Detect which cell encompasses the target text, then output its (X, Y) center coordinate. 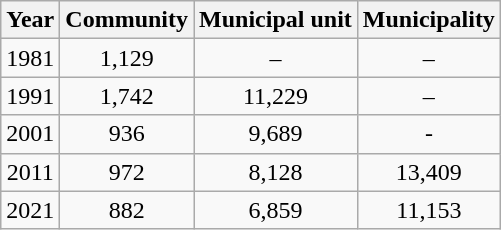
8,128 (276, 172)
11,153 (428, 210)
1,129 (127, 58)
Community (127, 20)
2001 (30, 134)
13,409 (428, 172)
972 (127, 172)
11,229 (276, 96)
9,689 (276, 134)
1,742 (127, 96)
1991 (30, 96)
1981 (30, 58)
882 (127, 210)
Year (30, 20)
2011 (30, 172)
936 (127, 134)
2021 (30, 210)
Municipal unit (276, 20)
Municipality (428, 20)
- (428, 134)
6,859 (276, 210)
